Return [x, y] of the center of cell containing provided text 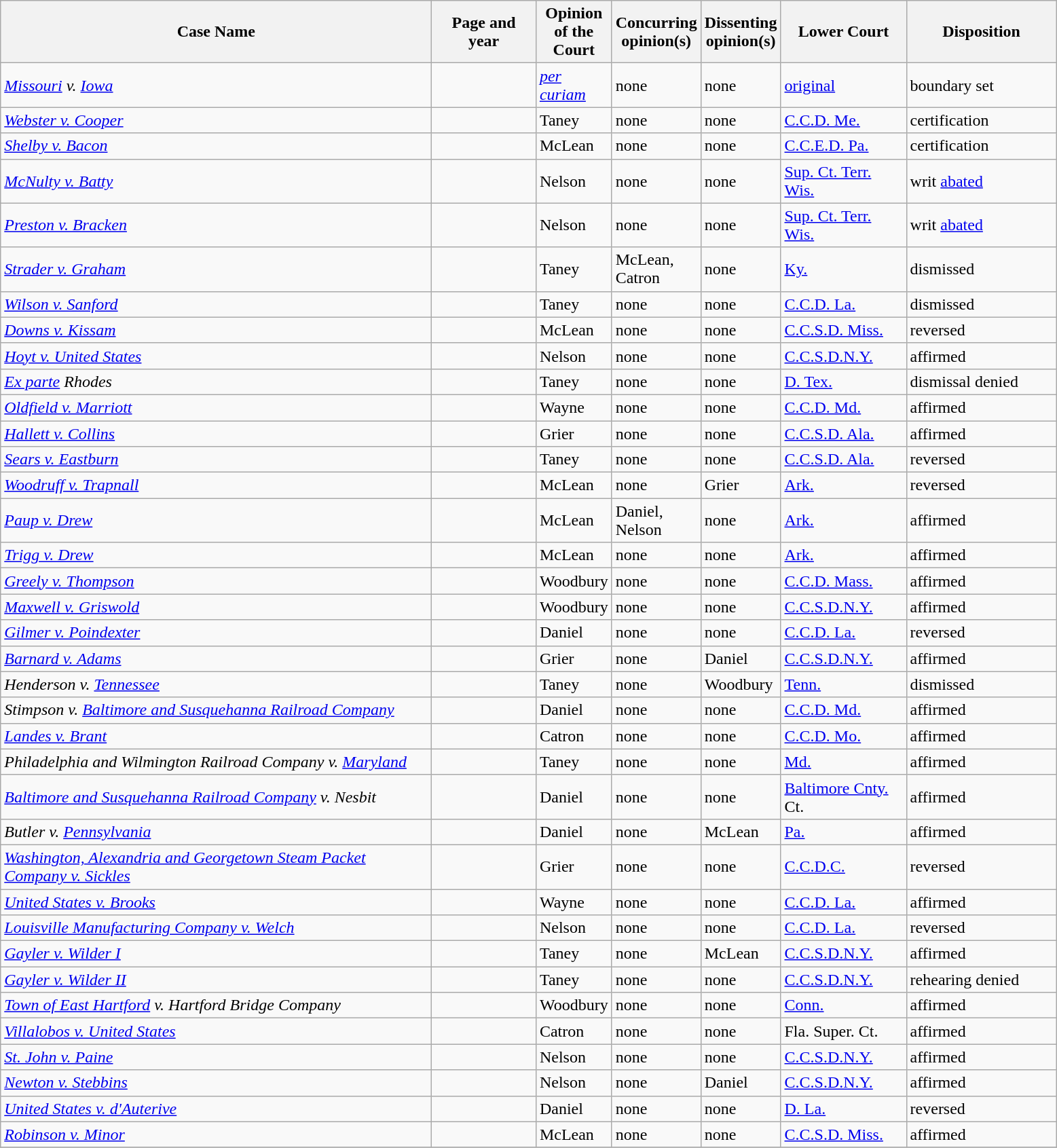
C.C.D. Mass. [843, 581]
Barnard v. Adams [216, 659]
Lower Court [843, 32]
Ky. [843, 269]
Stimpson v. Baltimore and Susquehanna Railroad Company [216, 710]
Trigg v. Drew [216, 555]
Louisville Manufacturing Company v. Welch [216, 928]
Woodruff v. Trapnall [216, 485]
Sears v. Eastburn [216, 460]
Landes v. Brant [216, 736]
Webster v. Cooper [216, 120]
Dissenting opinion(s) [741, 32]
Henderson v. Tennessee [216, 684]
Philadelphia and Wilmington Railroad Company v. Maryland [216, 762]
Page and year [484, 32]
Town of East Hartford v. Hartford Bridge Company [216, 1005]
Tenn. [843, 684]
Preston v. Bracken [216, 225]
Robinson v. Minor [216, 1134]
per curiam [574, 86]
D. La. [843, 1109]
Maxwell v. Griswold [216, 607]
Gayler v. Wilder I [216, 954]
Greely v. Thompson [216, 581]
United States v. d'Auterive [216, 1109]
Conn. [843, 1005]
rehearing denied [982, 980]
Villalobos v. United States [216, 1031]
Downs v. Kissam [216, 330]
boundary set [982, 86]
C.C.D.C. [843, 866]
Washington, Alexandria and Georgetown Steam Packet Company v. Sickles [216, 866]
Hallett v. Collins [216, 434]
Daniel, Nelson [656, 520]
Gilmer v. Poindexter [216, 633]
C.C.D. Mo. [843, 736]
original [843, 86]
McLean, Catron [656, 269]
Wilson v. Sanford [216, 304]
D. Tex. [843, 382]
dismissal denied [982, 382]
St. John v. Paine [216, 1057]
Ex parte Rhodes [216, 382]
Shelby v. Bacon [216, 146]
United States v. Brooks [216, 902]
Oldfield v. Marriott [216, 407]
Pa. [843, 832]
Disposition [982, 32]
C.C.E.D. Pa. [843, 146]
Concurring opinion(s) [656, 32]
Missouri v. Iowa [216, 86]
Hoyt v. United States [216, 356]
Strader v. Graham [216, 269]
Md. [843, 762]
Fla. Super. Ct. [843, 1031]
Baltimore Cnty. Ct. [843, 797]
Newton v. Stebbins [216, 1083]
Baltimore and Susquehanna Railroad Company v. Nesbit [216, 797]
Case Name [216, 32]
Paup v. Drew [216, 520]
C.C.D. Me. [843, 120]
McNulty v. Batty [216, 181]
Gayler v. Wilder II [216, 980]
Butler v. Pennsylvania [216, 832]
Opinion of the Court [574, 32]
